Return the (X, Y) coordinate for the center point of the cell that contains the specified text.  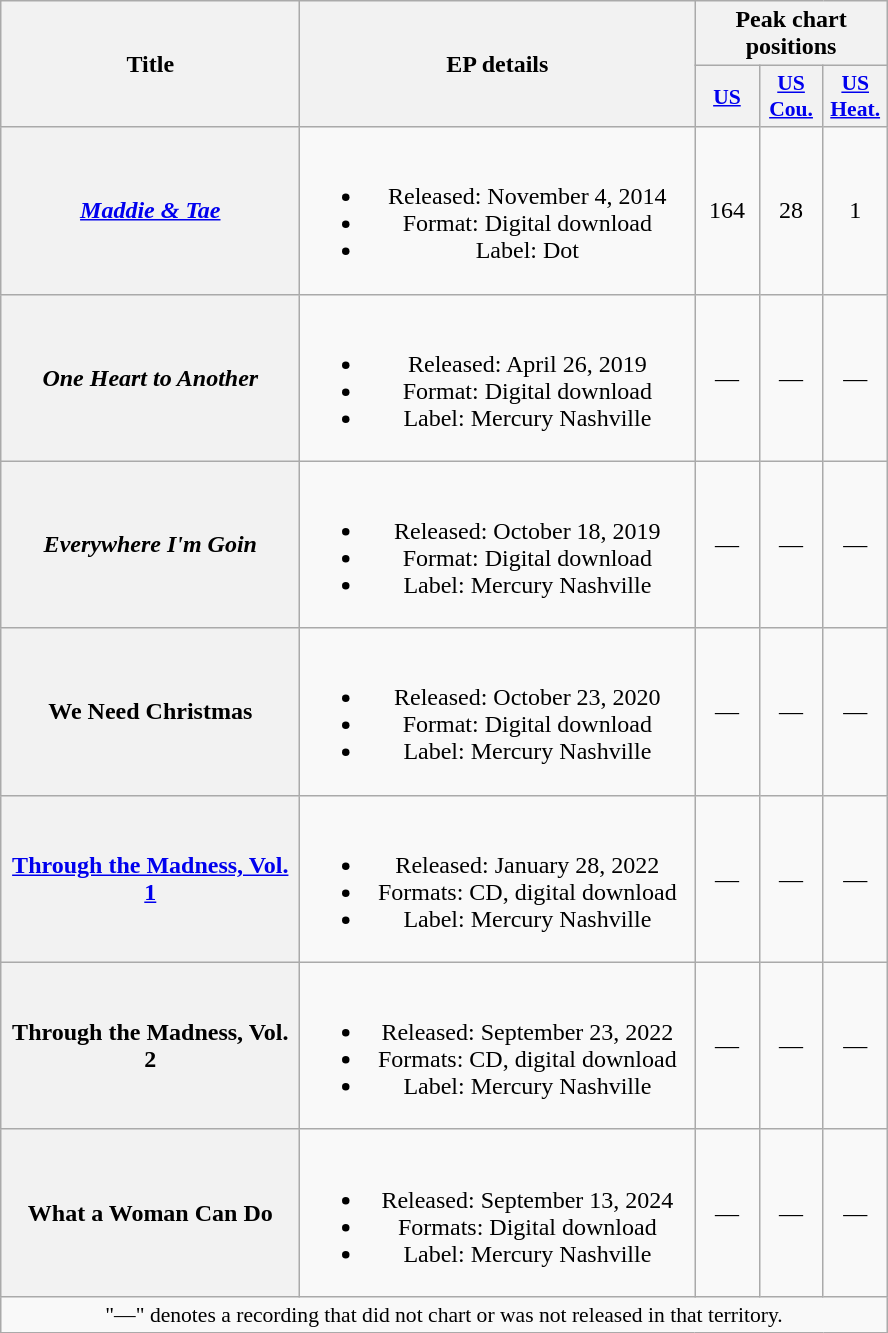
Through the Madness, Vol. 2 (150, 1046)
US (727, 96)
EP details (498, 64)
28 (791, 210)
USCou. (791, 96)
Title (150, 64)
Released: September 13, 2024Formats: Digital downloadLabel: Mercury Nashville (498, 1212)
"—" denotes a recording that did not chart or was not released in that territory. (444, 1314)
Peak chart positions (791, 34)
Everywhere I'm Goin (150, 544)
1 (855, 210)
We Need Christmas (150, 712)
Released: October 18, 2019Format: Digital downloadLabel: Mercury Nashville (498, 544)
164 (727, 210)
Released: January 28, 2022Formats: CD, digital downloadLabel: Mercury Nashville (498, 878)
USHeat. (855, 96)
Through the Madness, Vol. 1 (150, 878)
Released: October 23, 2020Format: Digital downloadLabel: Mercury Nashville (498, 712)
Released: November 4, 2014Format: Digital downloadLabel: Dot (498, 210)
One Heart to Another (150, 378)
Released: September 23, 2022Formats: CD, digital downloadLabel: Mercury Nashville (498, 1046)
Maddie & Tae (150, 210)
What a Woman Can Do (150, 1212)
Released: April 26, 2019Format: Digital downloadLabel: Mercury Nashville (498, 378)
